Return the (X, Y) coordinate for the center point of the cell that contains the specified text.  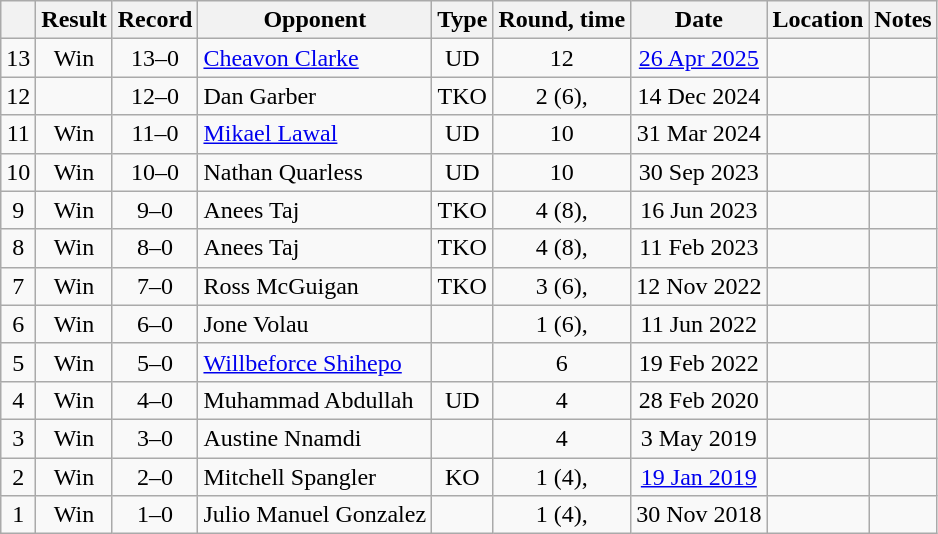
2 (6), (562, 96)
7 (18, 286)
19 Feb 2022 (699, 362)
1–0 (155, 515)
31 Mar 2024 (699, 134)
Willbeforce Shihepo (315, 362)
Mikael Lawal (315, 134)
Dan Garber (315, 96)
Result (74, 20)
30 Sep 2023 (699, 172)
Location (818, 20)
2–0 (155, 477)
3 (18, 438)
5–0 (155, 362)
3 May 2019 (699, 438)
Date (699, 20)
Opponent (315, 20)
Round, time (562, 20)
16 Jun 2023 (699, 210)
13–0 (155, 58)
3 (6), (562, 286)
9 (18, 210)
11–0 (155, 134)
Type (462, 20)
11 Feb 2023 (699, 248)
5 (18, 362)
2 (18, 477)
10–0 (155, 172)
Nathan Quarless (315, 172)
KO (462, 477)
8 (18, 248)
Notes (903, 20)
8–0 (155, 248)
11 (18, 134)
19 Jan 2019 (699, 477)
28 Feb 2020 (699, 400)
Cheavon Clarke (315, 58)
3–0 (155, 438)
Muhammad Abdullah (315, 400)
30 Nov 2018 (699, 515)
9–0 (155, 210)
12 Nov 2022 (699, 286)
11 Jun 2022 (699, 324)
7–0 (155, 286)
Jone Volau (315, 324)
6–0 (155, 324)
12–0 (155, 96)
1 (18, 515)
4–0 (155, 400)
1 (6), (562, 324)
13 (18, 58)
Austine Nnamdi (315, 438)
Julio Manuel Gonzalez (315, 515)
26 Apr 2025 (699, 58)
Mitchell Spangler (315, 477)
Record (155, 20)
Ross McGuigan (315, 286)
14 Dec 2024 (699, 96)
